Output the (X, Y) coordinate of the center of the cell containing the given text.  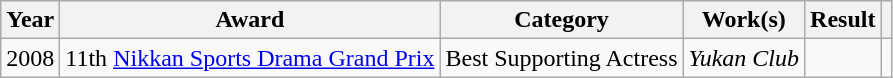
2008 (30, 58)
Work(s) (744, 20)
Yukan Club (744, 58)
Result (843, 20)
Award (250, 20)
11th Nikkan Sports Drama Grand Prix (250, 58)
Best Supporting Actress (562, 58)
Year (30, 20)
Category (562, 20)
